Return the [x, y] coordinate for the center point of the cell that contains the specified text.  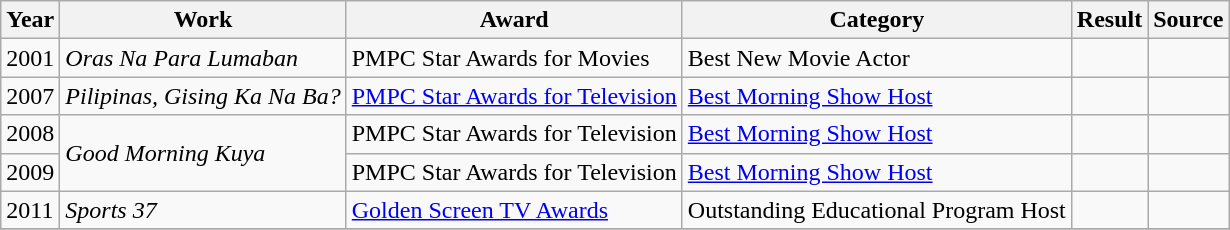
Result [1109, 20]
2009 [30, 172]
Outstanding Educational Program Host [876, 210]
Year [30, 20]
2001 [30, 58]
Golden Screen TV Awards [514, 210]
Sports 37 [203, 210]
Oras Na Para Lumaban [203, 58]
Work [203, 20]
2008 [30, 134]
Pilipinas, Gising Ka Na Ba? [203, 96]
PMPC Star Awards for Movies [514, 58]
Good Morning Kuya [203, 153]
2007 [30, 96]
Best New Movie Actor [876, 58]
Source [1188, 20]
2011 [30, 210]
Category [876, 20]
Award [514, 20]
